Scan for the cell matching the given text and deliver its [x, y] coordinate at center. 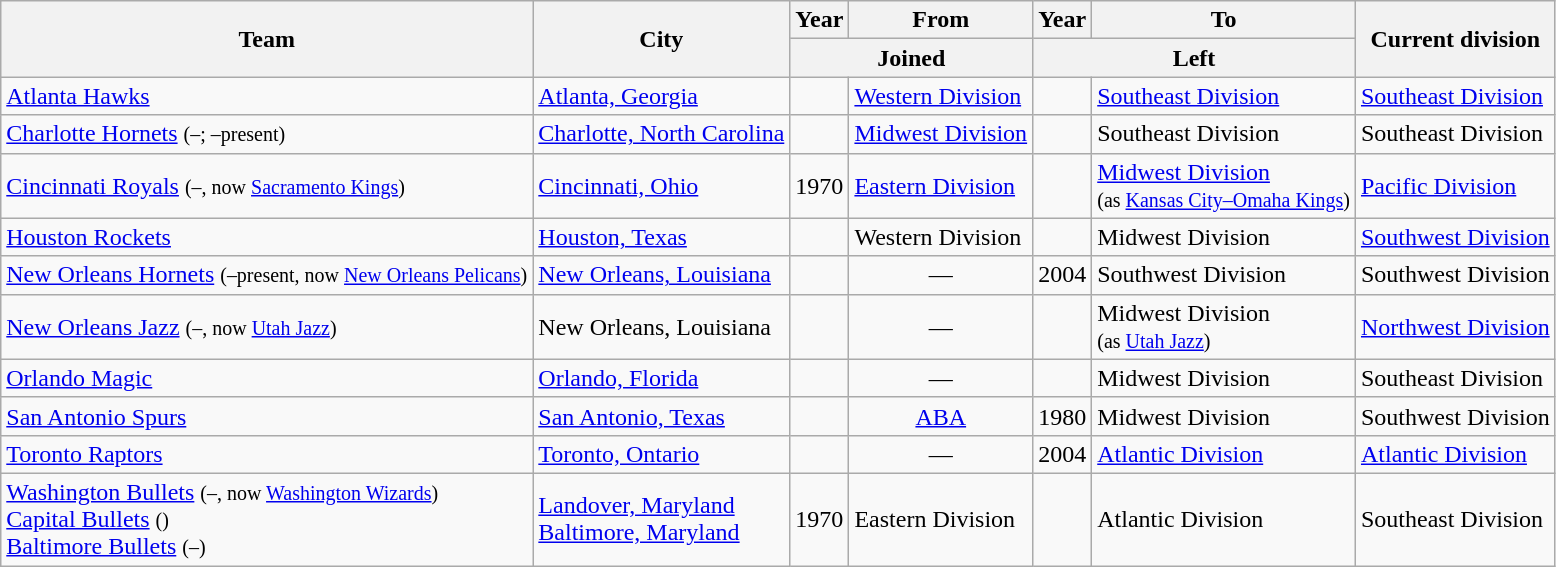
Midwest Division(as Utah Jazz) [1224, 326]
City [662, 39]
Orlando, Florida [662, 378]
Northwest Division [1455, 326]
Left [1194, 58]
From [941, 20]
Midwest Division(as Kansas City–Omaha Kings) [1224, 186]
Landover, MarylandBaltimore, Maryland [662, 519]
Orlando Magic [267, 378]
Cincinnati, Ohio [662, 186]
To [1224, 20]
Current division [1455, 39]
1980 [1062, 416]
Charlotte Hornets (–; –present) [267, 134]
Washington Bullets (–, now Washington Wizards)Capital Bullets ()Baltimore Bullets (–) [267, 519]
Toronto Raptors [267, 454]
Team [267, 39]
Houston Rockets [267, 237]
Cincinnati Royals (–, now Sacramento Kings) [267, 186]
San Antonio, Texas [662, 416]
Atlanta Hawks [267, 96]
Pacific Division [1455, 186]
ABA [941, 416]
New Orleans Jazz (–, now Utah Jazz) [267, 326]
San Antonio Spurs [267, 416]
Toronto, Ontario [662, 454]
Charlotte, North Carolina [662, 134]
New Orleans Hornets (–present, now New Orleans Pelicans) [267, 275]
Atlanta, Georgia [662, 96]
Houston, Texas [662, 237]
Joined [912, 58]
